For the text-containing cell, return its midpoint in (x, y) coordinate format. 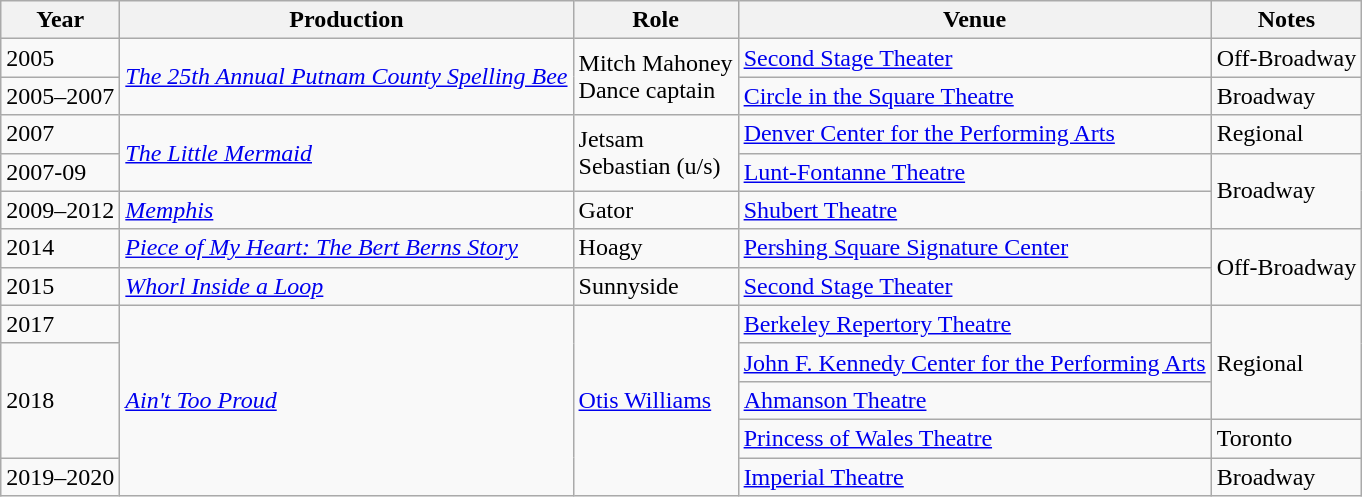
The 25th Annual Putnam County Spelling Bee (346, 77)
2019–2020 (60, 477)
Memphis (346, 210)
Notes (1286, 20)
Shubert Theatre (974, 210)
Year (60, 20)
Lunt-Fontanne Theatre (974, 172)
Princess of Wales Theatre (974, 438)
Whorl Inside a Loop (346, 286)
Berkeley Repertory Theatre (974, 324)
Toronto (1286, 438)
John F. Kennedy Center for the Performing Arts (974, 362)
Sunnyside (656, 286)
2018 (60, 400)
Gator (656, 210)
Venue (974, 20)
2005–2007 (60, 96)
Otis Williams (656, 400)
2007 (60, 134)
Production (346, 20)
Circle in the Square Theatre (974, 96)
Denver Center for the Performing Arts (974, 134)
2017 (60, 324)
Hoagy (656, 248)
2007-09 (60, 172)
Pershing Square Signature Center (974, 248)
JetsamSebastian (u/s) (656, 153)
Imperial Theatre (974, 477)
Ahmanson Theatre (974, 400)
2009–2012 (60, 210)
Ain't Too Proud (346, 400)
Piece of My Heart: The Bert Berns Story (346, 248)
2005 (60, 58)
2014 (60, 248)
Role (656, 20)
2015 (60, 286)
Mitch MahoneyDance captain (656, 77)
The Little Mermaid (346, 153)
